Scan for the cell matching the given text and deliver its (x, y) coordinate at center. 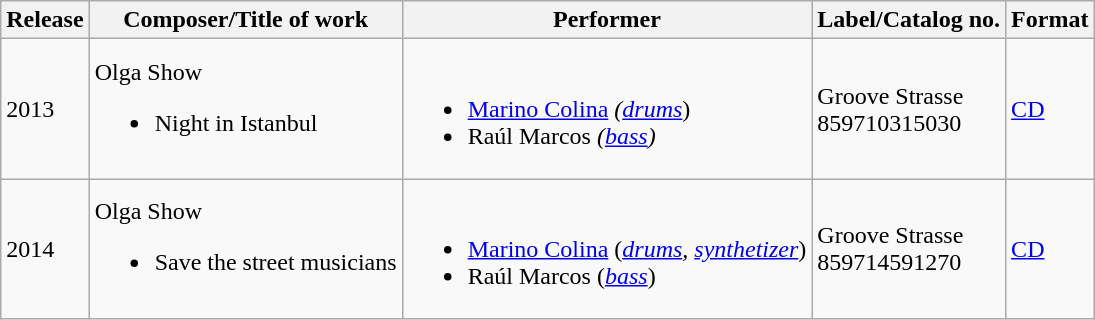
Performer (607, 20)
Groove Strasse859710315030 (909, 109)
Groove Strasse859714591270 (909, 249)
Composer/Title of work (246, 20)
2014 (45, 249)
2013 (45, 109)
Olga ShowNight in Istanbul (246, 109)
Marino Colina (drums, synthetizer)Raúl Marcos (bass) (607, 249)
Format (1050, 20)
Marino Colina (drums)Raúl Marcos (bass) (607, 109)
Release (45, 20)
Label/Catalog no. (909, 20)
Olga ShowSave the street musicians (246, 249)
